Find where the given text appears and provide that cell's center as [x, y] coordinate. 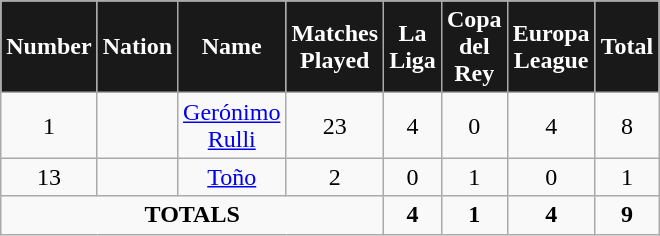
8 [627, 126]
La Liga [413, 47]
Number [49, 47]
Total [627, 47]
13 [49, 177]
MatchesPlayed [335, 47]
2 [335, 177]
Nation [137, 47]
Gerónimo Rulli [232, 126]
Copa del Rey [474, 47]
Name [232, 47]
Toño [232, 177]
Europa League [551, 47]
23 [335, 126]
9 [627, 215]
TOTALS [192, 215]
